Detect which cell encompasses the target text, then output its (x, y) center coordinate. 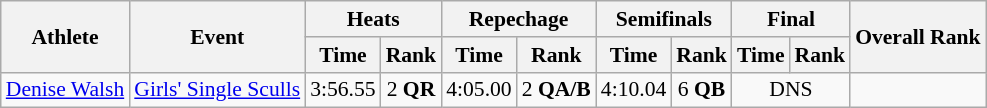
Final (791, 19)
2 QA/B (556, 90)
Denise Walsh (66, 90)
Heats (373, 19)
DNS (791, 90)
2 QR (412, 90)
4:10.04 (634, 90)
4:05.00 (478, 90)
Athlete (66, 36)
Overall Rank (918, 36)
Event (217, 36)
Repechage (518, 19)
Semifinals (664, 19)
6 QB (702, 90)
3:56.55 (342, 90)
Girls' Single Sculls (217, 90)
